Provide the [X, Y] coordinate of the cell's center where the given text is located.  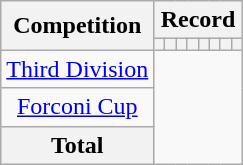
Third Division [78, 69]
Forconi Cup [78, 107]
Total [78, 145]
Record [198, 20]
Competition [78, 26]
